Return [x, y] of the center of cell containing provided text 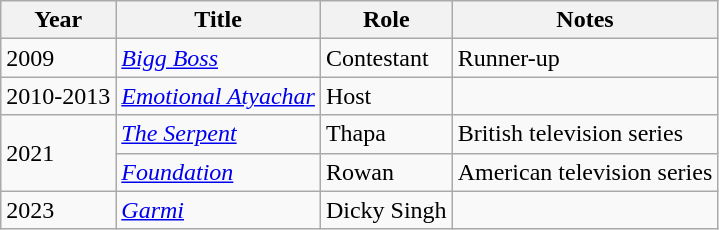
Emotional Atyachar [218, 96]
2021 [58, 153]
British television series [585, 134]
Rowan [386, 172]
Notes [585, 20]
Foundation [218, 172]
The Serpent [218, 134]
Role [386, 20]
Thapa [386, 134]
2010-2013 [58, 96]
Title [218, 20]
Garmi [218, 210]
Year [58, 20]
2023 [58, 210]
Runner-up [585, 58]
Bigg Boss [218, 58]
Dicky Singh [386, 210]
2009 [58, 58]
Host [386, 96]
Contestant [386, 58]
American television series [585, 172]
